Provide the (X, Y) coordinate of the cell's center where the given text is located.  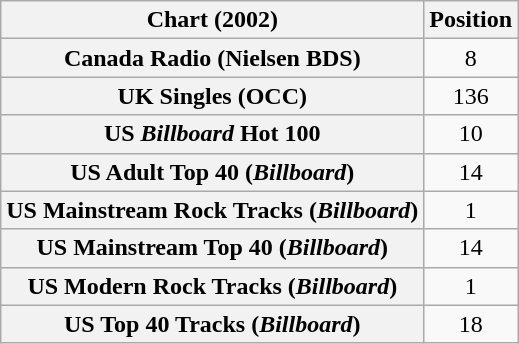
US Mainstream Top 40 (Billboard) (212, 248)
US Billboard Hot 100 (212, 134)
136 (471, 96)
Canada Radio (Nielsen BDS) (212, 58)
10 (471, 134)
Position (471, 20)
US Mainstream Rock Tracks (Billboard) (212, 210)
US Modern Rock Tracks (Billboard) (212, 286)
18 (471, 324)
US Top 40 Tracks (Billboard) (212, 324)
UK Singles (OCC) (212, 96)
Chart (2002) (212, 20)
US Adult Top 40 (Billboard) (212, 172)
8 (471, 58)
